Identify which cell holds the provided text, then report its [x, y] central coordinate. 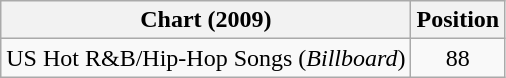
88 [458, 58]
Position [458, 20]
Chart (2009) [206, 20]
US Hot R&B/Hip-Hop Songs (Billboard) [206, 58]
